Return the [x, y] coordinate for the center point of the cell that contains the specified text.  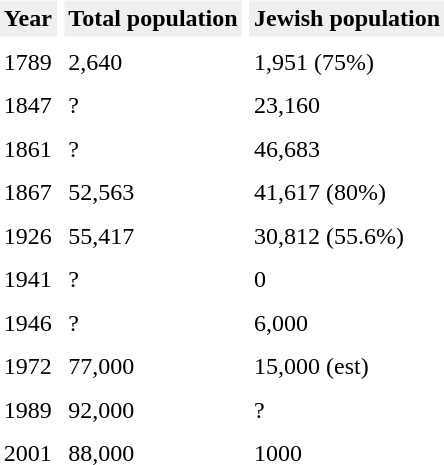
52,563 [153, 192]
2,640 [153, 62]
Total population [153, 18]
92,000 [153, 410]
55,417 [153, 236]
77,000 [153, 366]
